Output the [X, Y] coordinate of the center of the cell containing the given text.  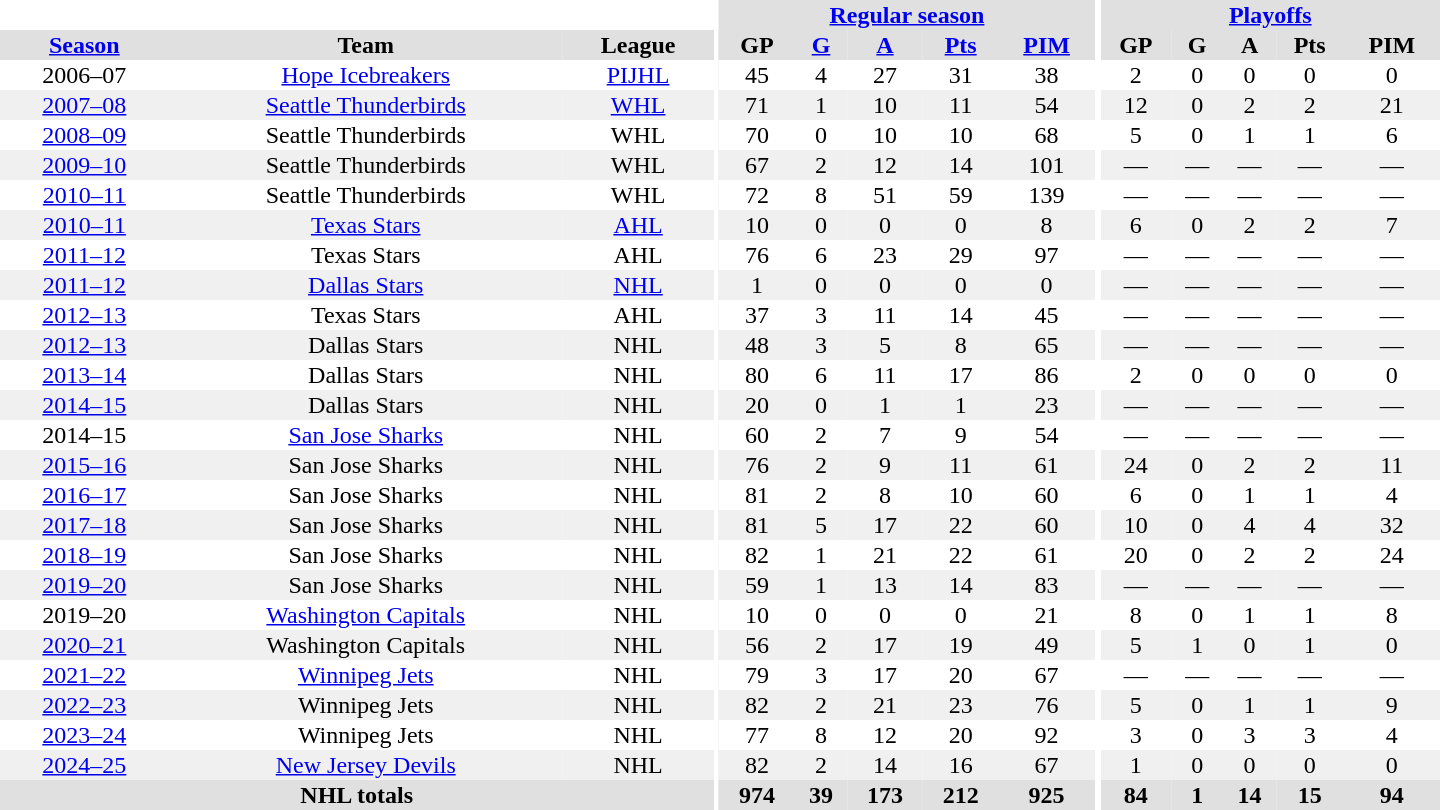
Season [84, 45]
PIJHL [638, 75]
39 [821, 795]
16 [961, 765]
2023–24 [84, 735]
19 [961, 645]
94 [1392, 795]
32 [1392, 525]
2020–21 [84, 645]
2015–16 [84, 465]
2013–14 [84, 375]
79 [757, 675]
Playoffs [1270, 15]
2017–18 [84, 525]
2022–23 [84, 705]
71 [757, 105]
56 [757, 645]
37 [757, 315]
68 [1046, 135]
2021–22 [84, 675]
77 [757, 735]
2018–19 [84, 555]
Regular season [907, 15]
2007–08 [84, 105]
Hope Icebreakers [366, 75]
70 [757, 135]
84 [1136, 795]
212 [961, 795]
101 [1046, 165]
83 [1046, 585]
2009–10 [84, 165]
72 [757, 195]
51 [885, 195]
48 [757, 345]
86 [1046, 375]
31 [961, 75]
2008–09 [84, 135]
38 [1046, 75]
49 [1046, 645]
925 [1046, 795]
2006–07 [84, 75]
League [638, 45]
173 [885, 795]
New Jersey Devils [366, 765]
139 [1046, 195]
65 [1046, 345]
2024–25 [84, 765]
13 [885, 585]
27 [885, 75]
2016–17 [84, 495]
Team [366, 45]
NHL totals [356, 795]
974 [757, 795]
80 [757, 375]
29 [961, 255]
97 [1046, 255]
15 [1310, 795]
92 [1046, 735]
